Provide the [X, Y] coordinate of the cell's center where the given text is located.  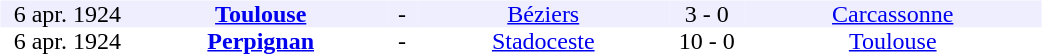
Carcassonne [893, 14]
10 - 0 [707, 42]
Perpignan [260, 42]
Stadoceste [544, 42]
Béziers [544, 14]
3 - 0 [707, 14]
